Extract the (x, y) coordinate from the center of the cell holding the provided text.  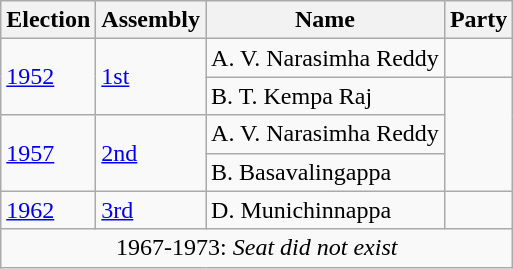
1st (151, 77)
B. T. Kempa Raj (326, 96)
Name (326, 20)
3rd (151, 210)
1957 (48, 153)
Assembly (151, 20)
B. Basavalingappa (326, 172)
2nd (151, 153)
D. Munichinnappa (326, 210)
1962 (48, 210)
1952 (48, 77)
Party (478, 20)
Election (48, 20)
1967-1973: Seat did not exist (257, 248)
